Pinpoint the cell where the given text exists, returning its [x, y] midpoint coordinate. 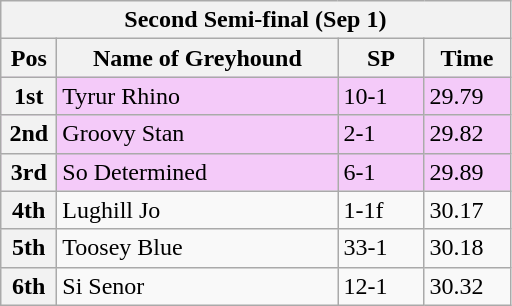
Name of Greyhound [198, 58]
6-1 [381, 172]
3rd [29, 172]
Time [467, 58]
30.18 [467, 248]
5th [29, 248]
29.79 [467, 96]
SP [381, 58]
Tyrur Rhino [198, 96]
Groovy Stan [198, 134]
33-1 [381, 248]
Toosey Blue [198, 248]
1st [29, 96]
29.82 [467, 134]
2nd [29, 134]
Si Senor [198, 286]
30.32 [467, 286]
29.89 [467, 172]
2-1 [381, 134]
1-1f [381, 210]
4th [29, 210]
Lughill Jo [198, 210]
6th [29, 286]
Pos [29, 58]
Second Semi-final (Sep 1) [256, 20]
10-1 [381, 96]
So Determined [198, 172]
12-1 [381, 286]
30.17 [467, 210]
